Determine the [X, Y] coordinate at the center of the cell enclosing the given text.  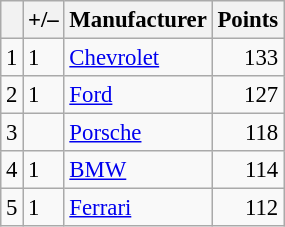
Porsche [138, 133]
Manufacturer [138, 20]
Ford [138, 95]
Chevrolet [138, 58]
133 [248, 58]
114 [248, 170]
2 [12, 95]
3 [12, 133]
4 [12, 170]
127 [248, 95]
Ferrari [138, 208]
+/– [44, 20]
5 [12, 208]
112 [248, 208]
BMW [138, 170]
118 [248, 133]
Points [248, 20]
